Return the [X, Y] coordinate for the center point of the cell that contains the specified text.  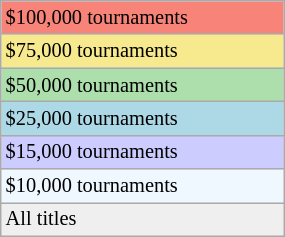
$15,000 tournaments [142, 152]
$25,000 tournaments [142, 118]
$10,000 tournaments [142, 186]
All titles [142, 219]
$50,000 tournaments [142, 85]
$100,000 tournaments [142, 17]
$75,000 tournaments [142, 51]
